Provide the (X, Y) coordinate of the cell's center where the given text is located.  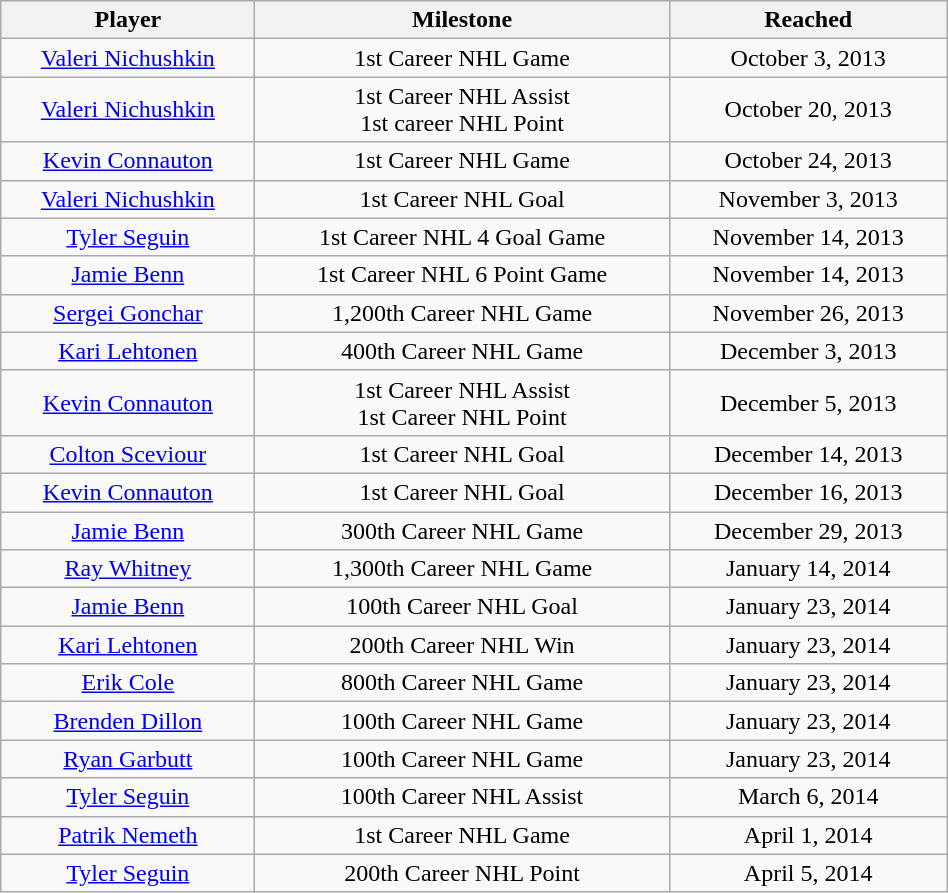
December 14, 2013 (808, 454)
Erik Cole (128, 683)
December 3, 2013 (808, 351)
Brenden Dillon (128, 721)
1st Career NHL Assist1st Career NHL Point (462, 402)
200th Career NHL Point (462, 873)
Reached (808, 20)
Ryan Garbutt (128, 759)
December 5, 2013 (808, 402)
100th Career NHL Assist (462, 797)
Colton Sceviour (128, 454)
April 5, 2014 (808, 873)
January 14, 2014 (808, 569)
October 3, 2013 (808, 58)
300th Career NHL Game (462, 531)
1st Career NHL 6 Point Game (462, 275)
Patrik Nemeth (128, 835)
October 24, 2013 (808, 161)
November 3, 2013 (808, 199)
Ray Whitney (128, 569)
1,300th Career NHL Game (462, 569)
Milestone (462, 20)
Sergei Gonchar (128, 313)
December 16, 2013 (808, 492)
1,200th Career NHL Game (462, 313)
1st Career NHL Assist1st career NHL Point (462, 110)
November 26, 2013 (808, 313)
200th Career NHL Win (462, 645)
December 29, 2013 (808, 531)
Player (128, 20)
400th Career NHL Game (462, 351)
800th Career NHL Game (462, 683)
1st Career NHL 4 Goal Game (462, 237)
March 6, 2014 (808, 797)
100th Career NHL Goal (462, 607)
October 20, 2013 (808, 110)
April 1, 2014 (808, 835)
